Output the (x, y) coordinate of the center of the cell containing the given text.  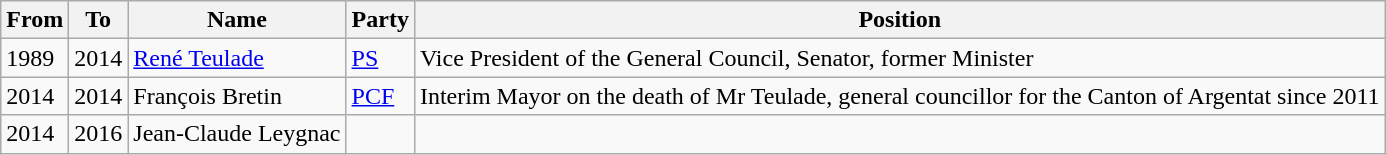
Name (237, 20)
To (98, 20)
PCF (380, 96)
From (35, 20)
1989 (35, 58)
Party (380, 20)
René Teulade (237, 58)
Vice President of the General Council, Senator, former Minister (900, 58)
Interim Mayor on the death of Mr Teulade, general councillor for the Canton of Argentat since 2011 (900, 96)
PS (380, 58)
Jean-Claude Leygnac (237, 134)
2016 (98, 134)
Position (900, 20)
François Bretin (237, 96)
